Search for the cell housing the specified text and yield its [x, y] center coordinate. 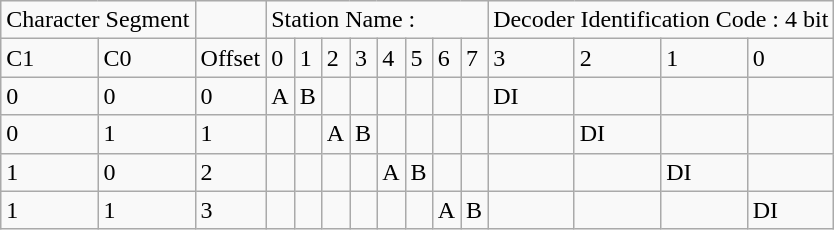
Character Segment [98, 20]
C0 [146, 58]
Station Name : [377, 20]
6 [446, 58]
7 [474, 58]
Decoder Identification Code : 4 bit [661, 20]
C1 [50, 58]
4 [391, 58]
Offset [230, 58]
5 [418, 58]
